Output the (X, Y) coordinate of the center of the cell containing the given text.  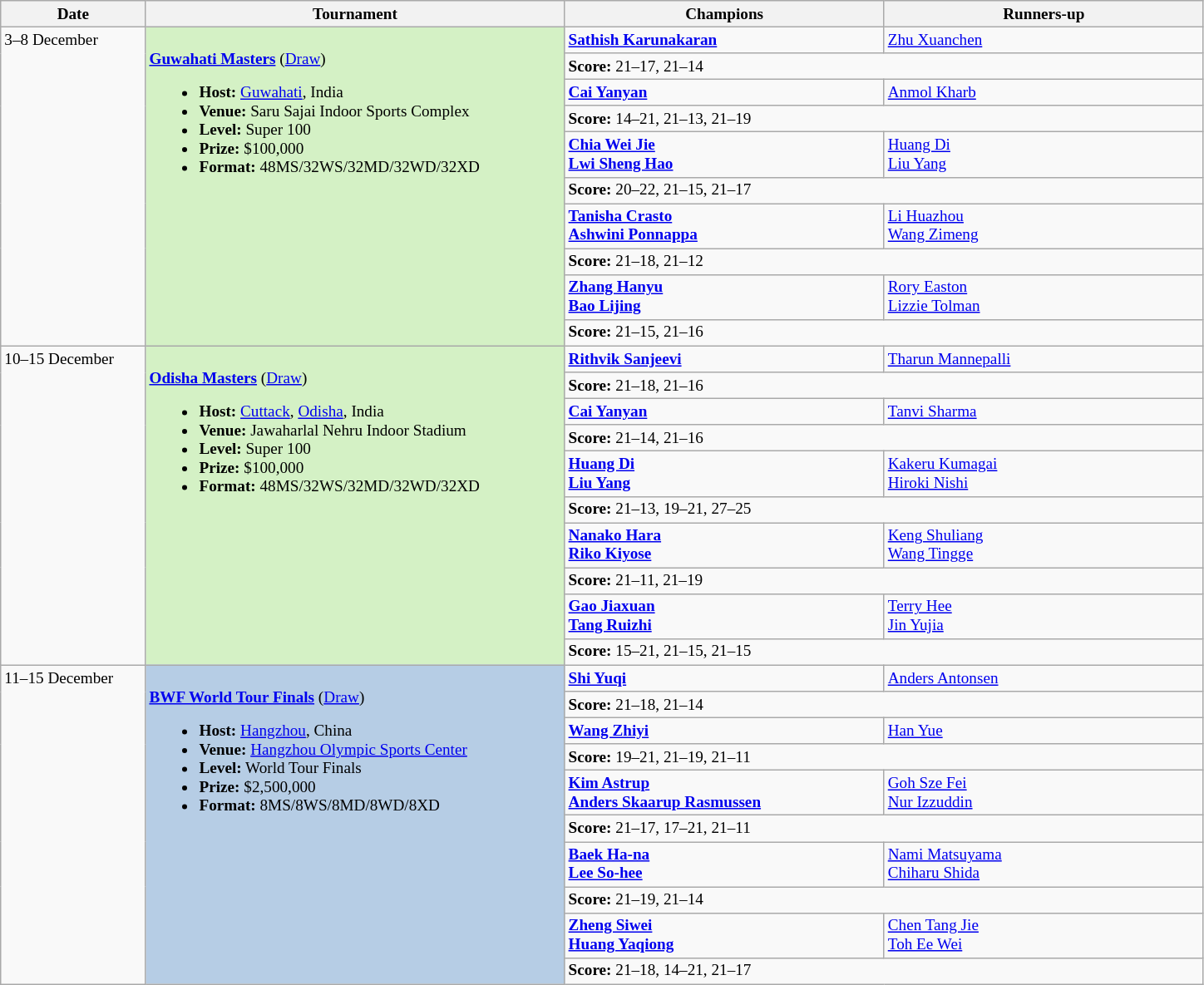
Tharun Mannepalli (1044, 359)
Score: 21–13, 19–21, 27–25 (884, 510)
Anders Antonsen (1044, 678)
Keng Shuliang Wang Tingge (1044, 544)
10–15 December (73, 505)
Li Huazhou Wang Zimeng (1044, 226)
3–8 December (73, 186)
Score: 21–14, 21–16 (884, 438)
Gao Jiaxuan Tang Ruizhi (724, 616)
Score: 20–22, 21–15, 21–17 (884, 190)
Nanako Hara Riko Kiyose (724, 544)
Score: 21–19, 21–14 (884, 899)
Score: 21–17, 21–14 (884, 66)
Score: 19–21, 21–19, 21–11 (884, 757)
Tanvi Sharma (1044, 411)
Chia Wei Jie Lwi Sheng Hao (724, 155)
Han Yue (1044, 731)
Tournament (355, 14)
Rithvik Sanjeevi (724, 359)
Baek Ha-na Lee So-hee (724, 864)
Guwahati Masters (Draw)Host: Guwahati, IndiaVenue: Saru Sajai Indoor Sports ComplexLevel: Super 100Prize: $100,000Format: 48MS/32WS/32MD/32WD/32XD (355, 186)
Score: 21–11, 21–19 (884, 581)
Nami Matsuyama Chiharu Shida (1044, 864)
11–15 December (73, 825)
Anmol Kharb (1044, 92)
Kakeru Kumagai Hiroki Nishi (1044, 474)
Wang Zhiyi (724, 731)
Score: 21–18, 21–12 (884, 262)
Zhu Xuanchen (1044, 40)
Score: 21–17, 17–21, 21–11 (884, 829)
Date (73, 14)
Runners-up (1044, 14)
Rory Easton Lizzie Tolman (1044, 297)
Zhang Hanyu Bao Lijing (724, 297)
Shi Yuqi (724, 678)
Kim Astrup Anders Skaarup Rasmussen (724, 793)
Score: 21–18, 21–14 (884, 705)
Terry Hee Jin Yujia (1044, 616)
Chen Tang Jie Toh Ee Wei (1044, 935)
Champions (724, 14)
Score: 21–15, 21–16 (884, 332)
Score: 15–21, 21–15, 21–15 (884, 652)
Zheng Siwei Huang Yaqiong (724, 935)
Score: 21–18, 14–21, 21–17 (884, 971)
Tanisha Crasto Ashwini Ponnappa (724, 226)
Score: 14–21, 21–13, 21–19 (884, 119)
Sathish Karunakaran (724, 40)
Goh Sze Fei Nur Izzuddin (1044, 793)
Score: 21–18, 21–16 (884, 386)
